Extract the [X, Y] coordinate from the center of the cell holding the provided text.  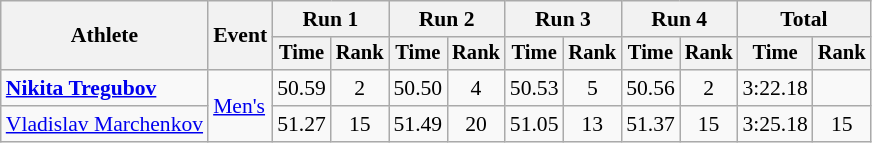
51.05 [534, 124]
50.56 [650, 88]
51.27 [302, 124]
Run 1 [330, 19]
Event [240, 36]
Run 4 [679, 19]
Nikita Tregubov [104, 88]
50.50 [418, 88]
50.53 [534, 88]
3:22.18 [774, 88]
Run 2 [446, 19]
Run 3 [563, 19]
Men's [240, 106]
Total [804, 19]
Vladislav Marchenkov [104, 124]
51.49 [418, 124]
4 [476, 88]
20 [476, 124]
Athlete [104, 36]
3:25.18 [774, 124]
51.37 [650, 124]
5 [593, 88]
50.59 [302, 88]
13 [593, 124]
